Return the [X, Y] coordinate for the center point of the cell that contains the specified text.  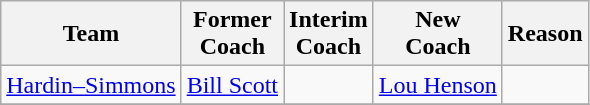
Bill Scott [232, 85]
InterimCoach [329, 34]
Reason [545, 34]
FormerCoach [232, 34]
NewCoach [438, 34]
Team [91, 34]
Hardin–Simmons [91, 85]
Lou Henson [438, 85]
